Provide the (X, Y) coordinate of the cell's center where the given text is located.  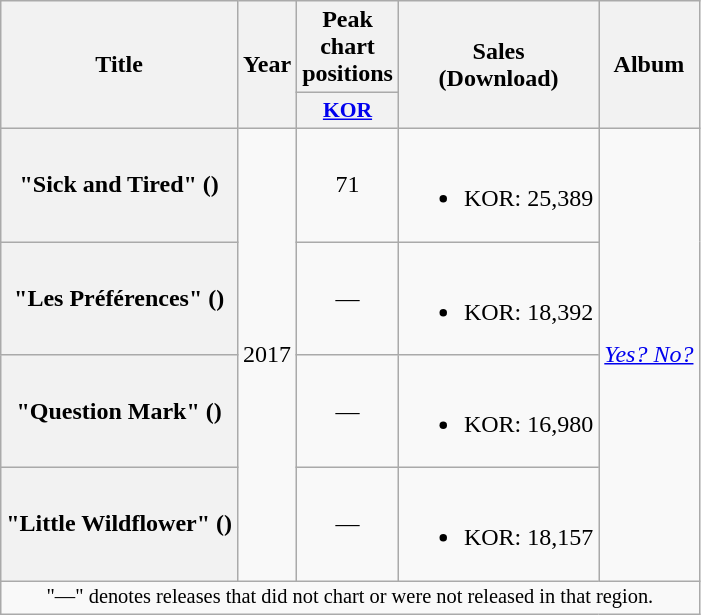
"Sick and Tired" () (120, 184)
Album (649, 65)
Sales(Download) (498, 65)
KOR: 18,157 (498, 524)
Year (268, 65)
"Les Préférences" () (120, 298)
Yes? No? (649, 354)
"—" denotes releases that did not chart or were not released in that region. (350, 598)
KOR: 16,980 (498, 412)
71 (348, 184)
KOR: 18,392 (498, 298)
Title (120, 65)
2017 (268, 354)
"Question Mark" () (120, 412)
Peak chart positions (348, 47)
"Little Wildflower" () (120, 524)
KOR (348, 111)
KOR: 25,389 (498, 184)
